Search for the cell housing the specified text and yield its [X, Y] center coordinate. 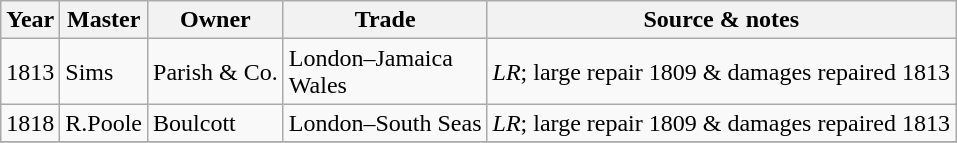
Parish & Co. [216, 72]
Year [30, 20]
Master [104, 20]
R.Poole [104, 123]
Trade [385, 20]
London–JamaicaWales [385, 72]
London–South Seas [385, 123]
1818 [30, 123]
Source & notes [721, 20]
Owner [216, 20]
1813 [30, 72]
Boulcott [216, 123]
Sims [104, 72]
